Scan for the cell matching the given text and deliver its [X, Y] coordinate at center. 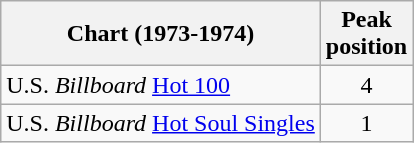
U.S. Billboard Hot 100 [161, 85]
Chart (1973-1974) [161, 34]
1 [366, 123]
Peakposition [366, 34]
U.S. Billboard Hot Soul Singles [161, 123]
4 [366, 85]
